Extract the [x, y] coordinate from the center of the cell holding the provided text.  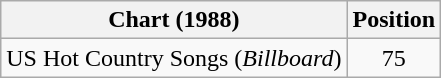
Chart (1988) [174, 20]
75 [394, 58]
Position [394, 20]
US Hot Country Songs (Billboard) [174, 58]
